Detect which cell encompasses the target text, then output its [X, Y] center coordinate. 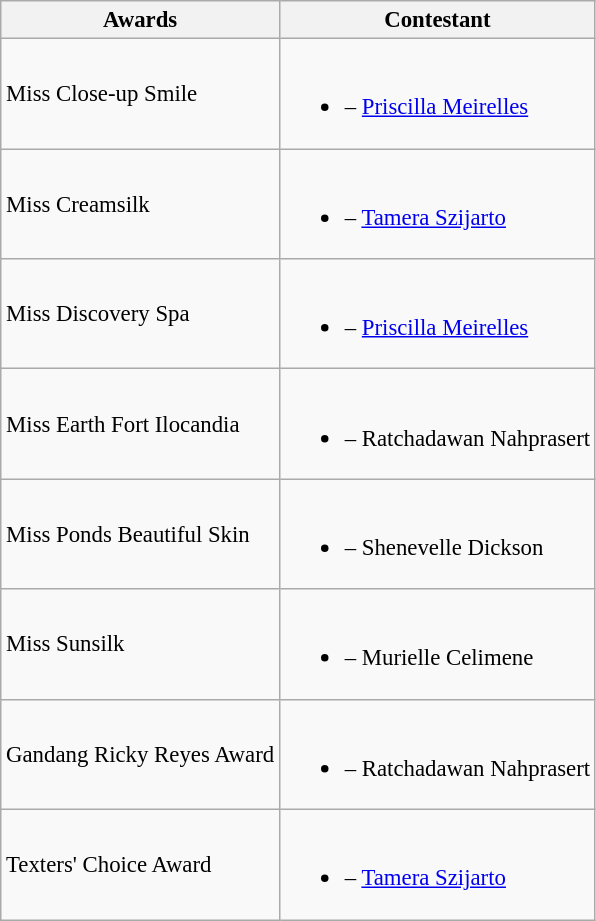
Miss Creamsilk [140, 204]
Awards [140, 20]
Miss Sunsilk [140, 644]
Texters' Choice Award [140, 865]
– Murielle Celimene [437, 644]
Miss Discovery Spa [140, 314]
Miss Ponds Beautiful Skin [140, 534]
Contestant [437, 20]
– Shenevelle Dickson [437, 534]
Miss Earth Fort Ilocandia [140, 424]
Miss Close-up Smile [140, 94]
Gandang Ricky Reyes Award [140, 754]
